For the text-containing cell, return its midpoint in [x, y] coordinate format. 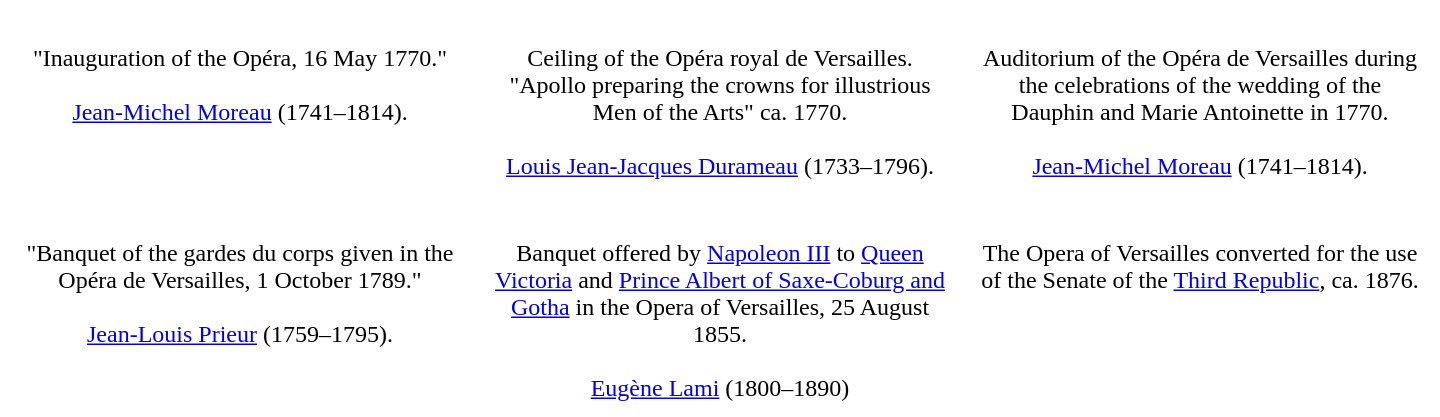
"Banquet of the gardes du corps given in the Opéra de Versailles, 1 October 1789."Jean-Louis Prieur (1759–1795). [240, 321]
The Opera of Versailles converted for the use of the Senate of the Third Republic, ca. 1876. [1200, 321]
"Inauguration of the Opéra, 16 May 1770."Jean-Michel Moreau (1741–1814). [240, 112]
